Return the [x, y] coordinate for the center point of the cell that contains the specified text.  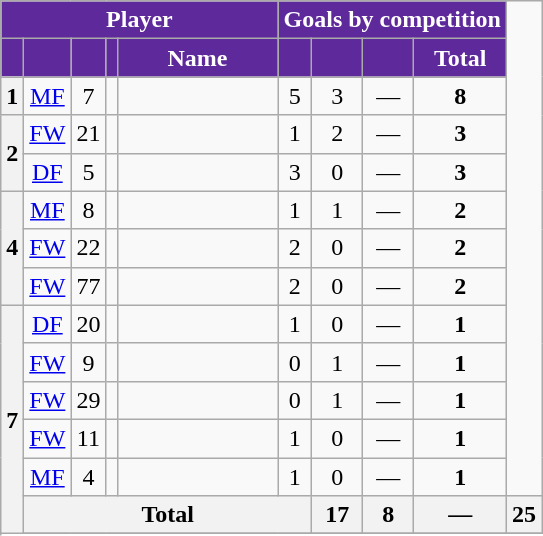
17 [338, 515]
29 [88, 400]
Player [140, 20]
25 [524, 515]
77 [88, 286]
21 [88, 134]
20 [88, 324]
11 [88, 438]
Goals by competition [392, 20]
Name [198, 58]
9 [88, 362]
22 [88, 248]
